Provide the [x, y] coordinate of the cell's center where the given text is located.  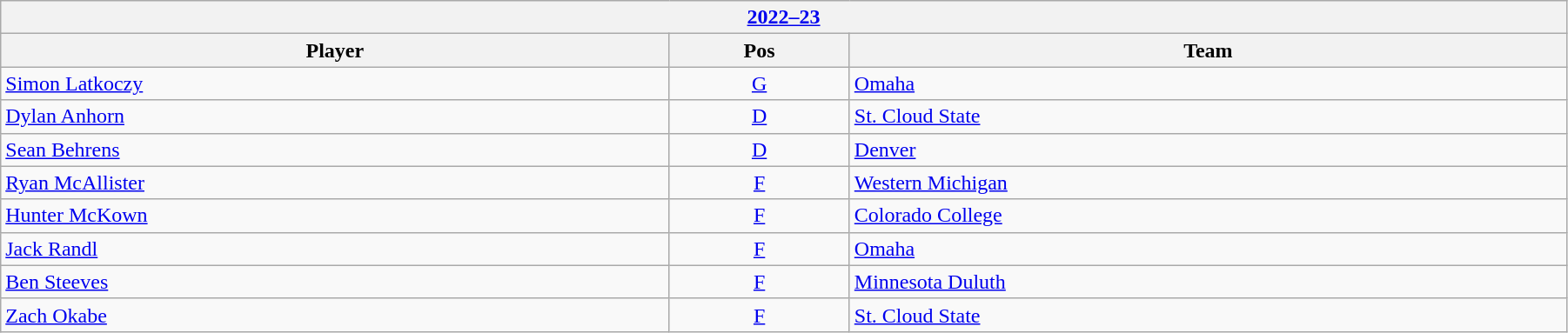
Colorado College [1208, 216]
2022–23 [784, 17]
Sean Behrens [335, 150]
Hunter McKown [335, 216]
Ryan McAllister [335, 183]
G [759, 83]
Player [335, 50]
Dylan Anhorn [335, 117]
Zach Okabe [335, 315]
Team [1208, 50]
Denver [1208, 150]
Minnesota Duluth [1208, 282]
Pos [759, 50]
Simon Latkoczy [335, 83]
Western Michigan [1208, 183]
Ben Steeves [335, 282]
Jack Randl [335, 249]
